Locate the cell with the specified text and output its (x, y) center coordinate. 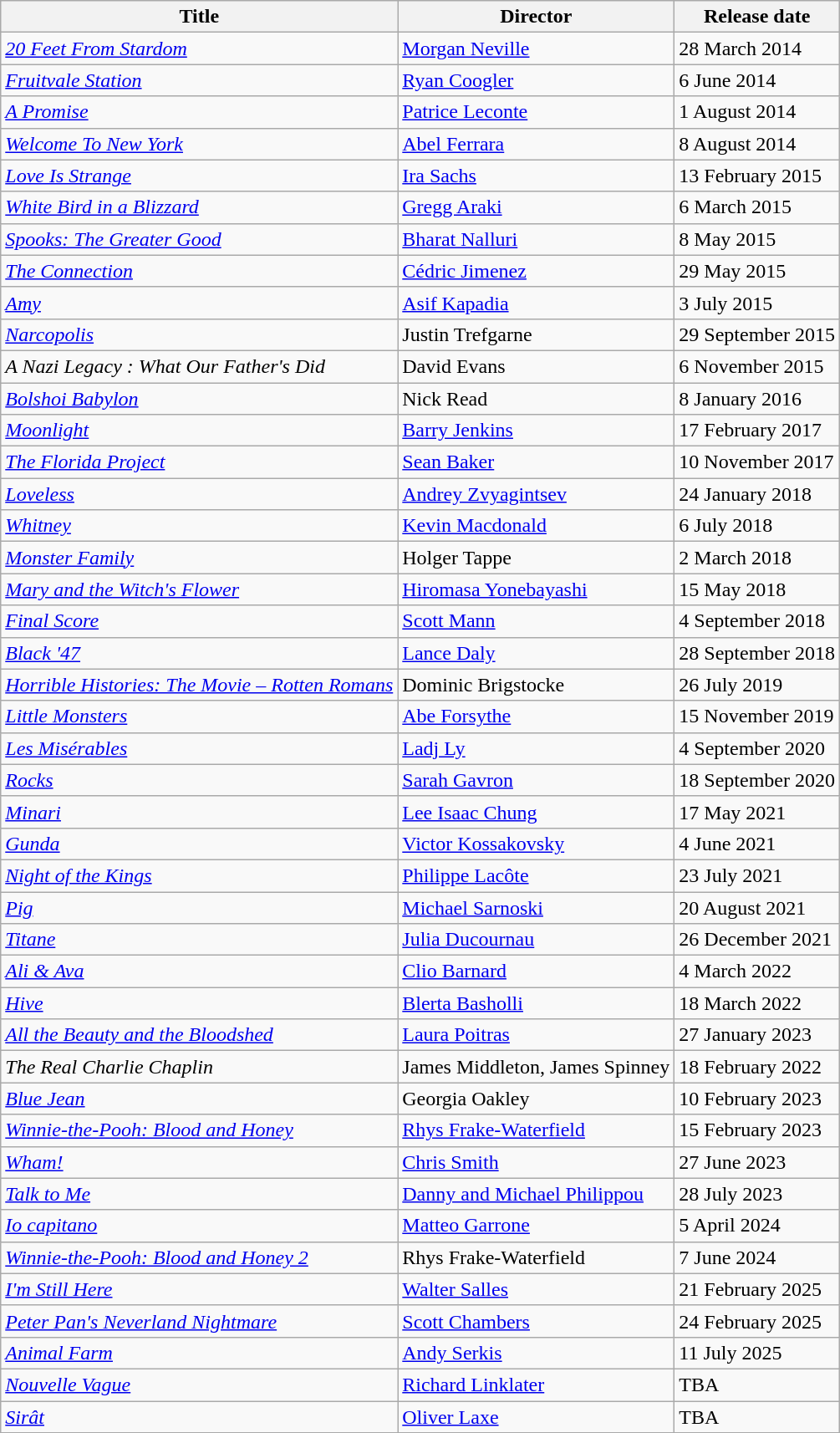
Lance Daly (537, 653)
7 June 2024 (757, 1257)
Whitney (199, 526)
6 November 2015 (757, 366)
Danny and Michael Philippou (537, 1194)
Ryan Coogler (537, 80)
The Connection (199, 271)
Titane (199, 940)
A Nazi Legacy : What Our Father's Did (199, 366)
Asif Kapadia (537, 303)
1 August 2014 (757, 112)
Oliver Laxe (537, 1417)
Final Score (199, 621)
Bolshoi Babylon (199, 399)
24 February 2025 (757, 1321)
Andy Serkis (537, 1353)
2 March 2018 (757, 558)
3 July 2015 (757, 303)
Sarah Gavron (537, 780)
Loveless (199, 494)
5 April 2024 (757, 1226)
Rocks (199, 780)
26 July 2019 (757, 685)
Little Monsters (199, 716)
Andrey Zvyagintsev (537, 494)
Sirât (199, 1417)
Ladj Ly (537, 748)
Barry Jenkins (537, 431)
15 May 2018 (757, 589)
Abe Forsythe (537, 716)
I'm Still Here (199, 1289)
Animal Farm (199, 1353)
White Bird in a Blizzard (199, 207)
Moonlight (199, 431)
Gregg Araki (537, 207)
20 August 2021 (757, 907)
28 September 2018 (757, 653)
Bharat Nalluri (537, 239)
Black '47 (199, 653)
Matteo Garrone (537, 1226)
Scott Mann (537, 621)
Nouvelle Vague (199, 1385)
Hive (199, 1003)
Horrible Histories: The Movie – Rotten Romans (199, 685)
Ira Sachs (537, 176)
11 July 2025 (757, 1353)
Gunda (199, 844)
Laura Poitras (537, 1035)
Talk to Me (199, 1194)
26 December 2021 (757, 940)
Kevin Macdonald (537, 526)
Philippe Lacôte (537, 875)
Justin Trefgarne (537, 334)
Wham! (199, 1162)
4 September 2020 (757, 748)
Julia Ducournau (537, 940)
Winnie-the-Pooh: Blood and Honey 2 (199, 1257)
23 July 2021 (757, 875)
Night of the Kings (199, 875)
29 September 2015 (757, 334)
17 February 2017 (757, 431)
27 January 2023 (757, 1035)
Sean Baker (537, 462)
Scott Chambers (537, 1321)
Hiromasa Yonebayashi (537, 589)
24 January 2018 (757, 494)
6 March 2015 (757, 207)
Chris Smith (537, 1162)
David Evans (537, 366)
17 May 2021 (757, 812)
Fruitvale Station (199, 80)
4 March 2022 (757, 971)
Ali & Ava (199, 971)
Director (537, 17)
Morgan Neville (537, 48)
15 November 2019 (757, 716)
Victor Kossakovsky (537, 844)
Les Misérables (199, 748)
The Real Charlie Chaplin (199, 1067)
Monster Family (199, 558)
Blue Jean (199, 1099)
10 November 2017 (757, 462)
Clio Barnard (537, 971)
28 July 2023 (757, 1194)
Minari (199, 812)
Title (199, 17)
27 June 2023 (757, 1162)
8 August 2014 (757, 144)
Pig (199, 907)
Michael Sarnoski (537, 907)
Cédric Jimenez (537, 271)
29 May 2015 (757, 271)
Spooks: The Greater Good (199, 239)
10 February 2023 (757, 1099)
Release date (757, 17)
Amy (199, 303)
Patrice Leconte (537, 112)
Abel Ferrara (537, 144)
Dominic Brigstocke (537, 685)
8 May 2015 (757, 239)
A Promise (199, 112)
13 February 2015 (757, 176)
The Florida Project (199, 462)
20 Feet From Stardom (199, 48)
Peter Pan's Neverland Nightmare (199, 1321)
Lee Isaac Chung (537, 812)
Winnie-the-Pooh: Blood and Honey (199, 1130)
18 March 2022 (757, 1003)
6 July 2018 (757, 526)
18 September 2020 (757, 780)
Richard Linklater (537, 1385)
4 June 2021 (757, 844)
Nick Read (537, 399)
Georgia Oakley (537, 1099)
4 September 2018 (757, 621)
6 June 2014 (757, 80)
18 February 2022 (757, 1067)
James Middleton, James Spinney (537, 1067)
Io capitano (199, 1226)
28 March 2014 (757, 48)
8 January 2016 (757, 399)
Narcopolis (199, 334)
Welcome To New York (199, 144)
Blerta Basholli (537, 1003)
Walter Salles (537, 1289)
Holger Tappe (537, 558)
Love Is Strange (199, 176)
21 February 2025 (757, 1289)
15 February 2023 (757, 1130)
All the Beauty and the Bloodshed (199, 1035)
Mary and the Witch's Flower (199, 589)
